Return (X, Y) of the center of cell containing provided text 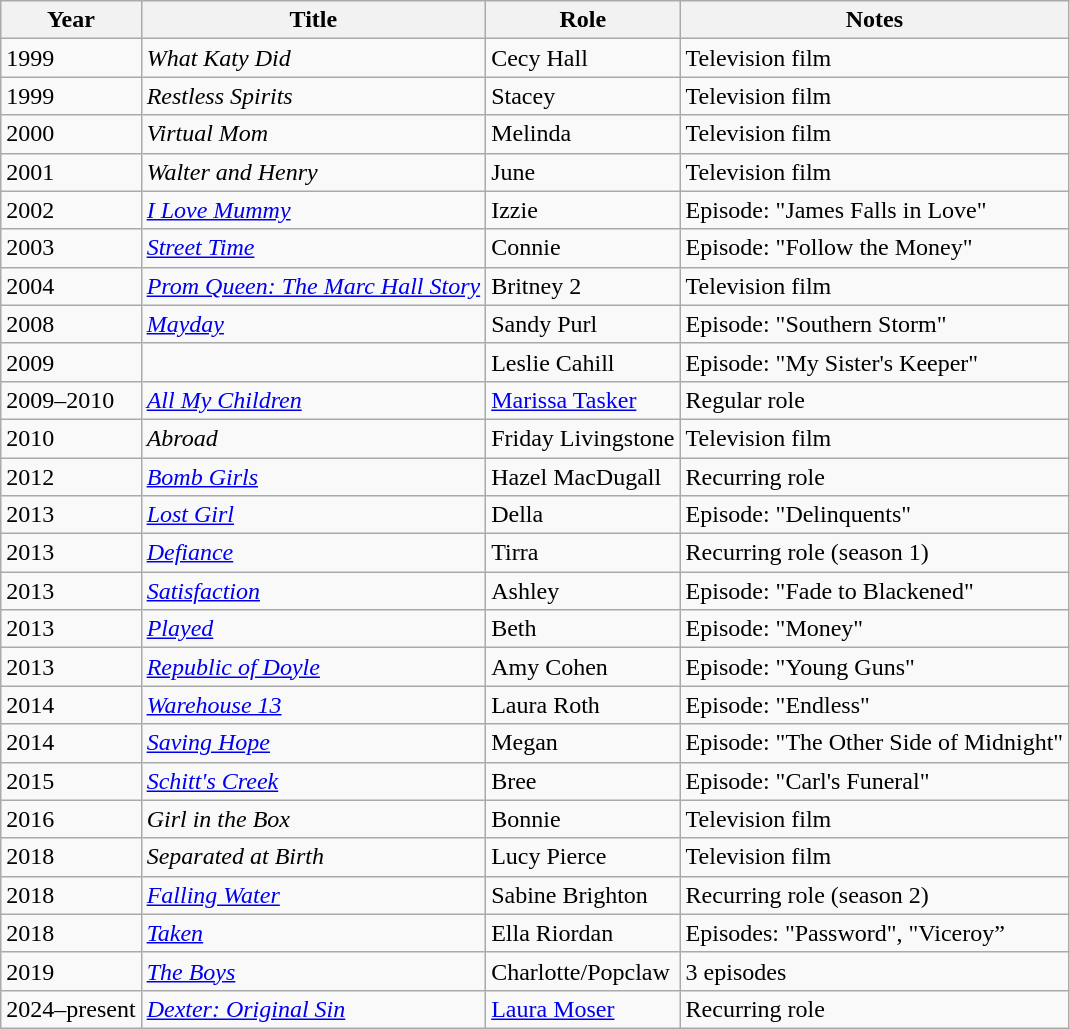
Recurring role (season 1) (874, 553)
Separated at Birth (314, 857)
Prom Queen: The Marc Hall Story (314, 286)
Bonnie (583, 819)
3 episodes (874, 971)
Della (583, 515)
Episode: "My Sister's Keeper" (874, 362)
Girl in the Box (314, 819)
Britney 2 (583, 286)
Laura Moser (583, 1009)
Episode: "James Falls in Love" (874, 210)
Episode: "Young Guns" (874, 667)
Dexter: Original Sin (314, 1009)
2015 (71, 781)
Episodes: "Password", "Viceroy” (874, 933)
Played (314, 629)
2016 (71, 819)
Episode: "Delinquents" (874, 515)
2012 (71, 477)
Leslie Cahill (583, 362)
Lost Girl (314, 515)
Tirra (583, 553)
All My Children (314, 400)
The Boys (314, 971)
Ella Riordan (583, 933)
Abroad (314, 438)
2002 (71, 210)
Year (71, 20)
Sabine Brighton (583, 895)
Falling Water (314, 895)
Izzie (583, 210)
Republic of Doyle (314, 667)
2004 (71, 286)
June (583, 172)
Role (583, 20)
2001 (71, 172)
Episode: "Fade to Blackened" (874, 591)
Melinda (583, 134)
Title (314, 20)
Saving Hope (314, 743)
Cecy Hall (583, 58)
Hazel MacDugall (583, 477)
Amy Cohen (583, 667)
Episode: "Follow the Money" (874, 248)
Walter and Henry (314, 172)
Sandy Purl (583, 324)
2009–2010 (71, 400)
Restless Spirits (314, 96)
What Katy Did (314, 58)
Bree (583, 781)
Episode: "Money" (874, 629)
Charlotte/Popclaw (583, 971)
Virtual Mom (314, 134)
Megan (583, 743)
Beth (583, 629)
Laura Roth (583, 705)
2024–present (71, 1009)
2019 (71, 971)
2008 (71, 324)
Episode: "Endless" (874, 705)
Taken (314, 933)
I Love Mummy (314, 210)
Satisfaction (314, 591)
Street Time (314, 248)
2003 (71, 248)
Warehouse 13 (314, 705)
Ashley (583, 591)
Regular role (874, 400)
Marissa Tasker (583, 400)
Connie (583, 248)
Episode: "The Other Side of Midnight" (874, 743)
Mayday (314, 324)
Episode: "Southern Storm" (874, 324)
2000 (71, 134)
2010 (71, 438)
Schitt's Creek (314, 781)
Bomb Girls (314, 477)
Lucy Pierce (583, 857)
Friday Livingstone (583, 438)
Recurring role (season 2) (874, 895)
Episode: "Carl's Funeral" (874, 781)
Defiance (314, 553)
2009 (71, 362)
Notes (874, 20)
Stacey (583, 96)
